Locate the cell with the specified text and output its (x, y) center coordinate. 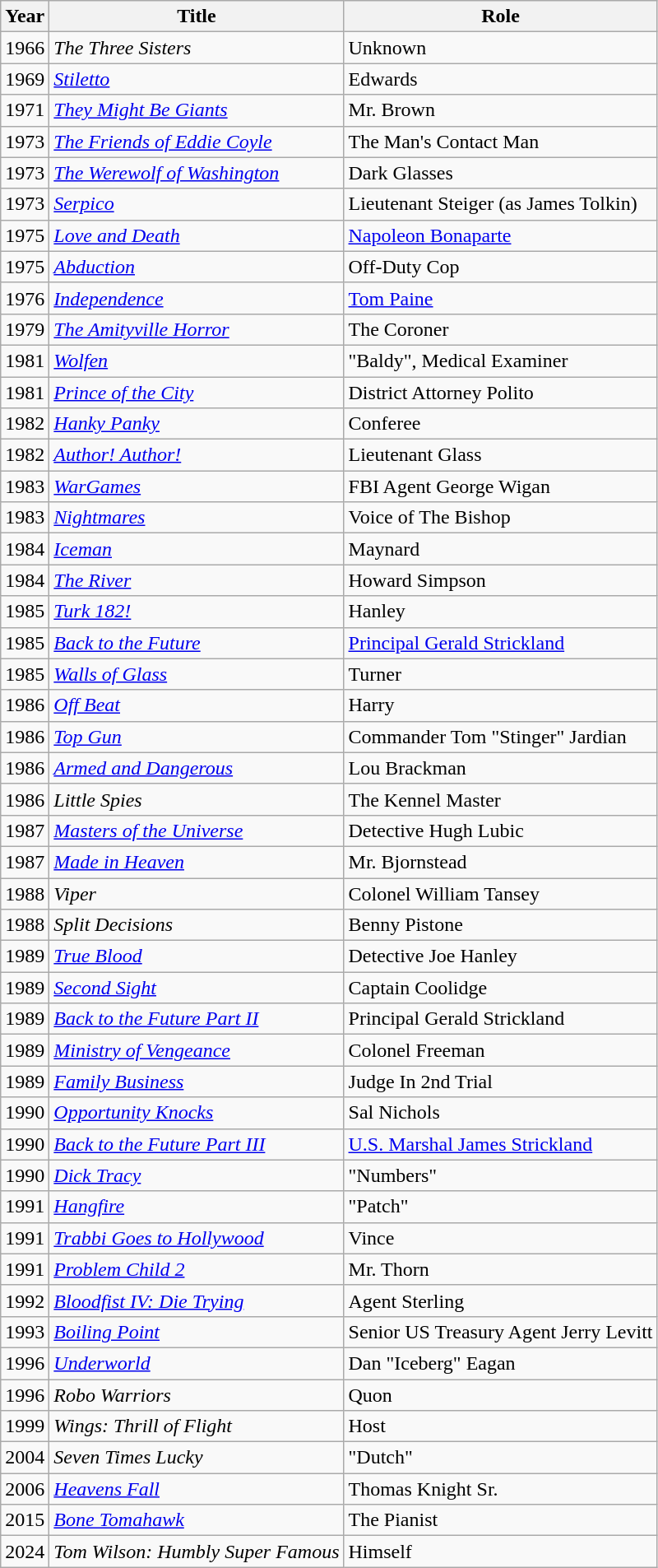
Iceman (197, 549)
Nightmares (197, 518)
2024 (25, 1552)
2006 (25, 1489)
Mr. Thorn (500, 1269)
Little Spies (197, 799)
Ministry of Vengeance (197, 1050)
Bloodfist IV: Die Trying (197, 1300)
The Kennel Master (500, 799)
Agent Sterling (500, 1300)
They Might Be Giants (197, 110)
Independence (197, 298)
1976 (25, 298)
District Attorney Polito (500, 393)
The Werewolf of Washington (197, 173)
Tom Paine (500, 298)
Napoleon Bonaparte (500, 235)
Sal Nichols (500, 1113)
Wolfen (197, 361)
Howard Simpson (500, 580)
Benny Pistone (500, 925)
2004 (25, 1458)
Lou Brackman (500, 768)
Abduction (197, 267)
1971 (25, 110)
Robo Warriors (197, 1395)
Turner (500, 674)
2015 (25, 1520)
Back to the Future (197, 643)
Off-Duty Cop (500, 267)
"Dutch" (500, 1458)
Serpico (197, 204)
Mr. Brown (500, 110)
Host (500, 1426)
Problem Child 2 (197, 1269)
Vince (500, 1238)
"Patch" (500, 1207)
Lieutenant Glass (500, 455)
The Friends of Eddie Coyle (197, 142)
Conferee (500, 424)
Hanley (500, 612)
Back to the Future Part II (197, 1019)
1993 (25, 1332)
Harry (500, 705)
Senior US Treasury Agent Jerry Levitt (500, 1332)
Lieutenant Steiger (as James Tolkin) (500, 204)
Opportunity Knocks (197, 1113)
Detective Joe Hanley (500, 956)
Armed and Dangerous (197, 768)
Turk 182! (197, 612)
Quon (500, 1395)
True Blood (197, 956)
"Numbers" (500, 1175)
1992 (25, 1300)
Made in Heaven (197, 862)
Dick Tracy (197, 1175)
Role (500, 16)
Hanky Panky (197, 424)
Bone Tomahawk (197, 1520)
Back to the Future Part III (197, 1144)
Trabbi Goes to Hollywood (197, 1238)
Seven Times Lucky (197, 1458)
WarGames (197, 486)
Detective Hugh Lubic (500, 831)
Off Beat (197, 705)
The Amityville Horror (197, 329)
1979 (25, 329)
Prince of the City (197, 393)
Mr. Bjornstead (500, 862)
Hangfire (197, 1207)
Tom Wilson: Humbly Super Famous (197, 1552)
Author! Author! (197, 455)
The Pianist (500, 1520)
Wings: Thrill of Flight (197, 1426)
Dark Glasses (500, 173)
Heavens Fall (197, 1489)
Dan "Iceberg" Eagan (500, 1363)
Voice of The Bishop (500, 518)
Split Decisions (197, 925)
Title (197, 16)
Family Business (197, 1082)
Maynard (500, 549)
Captain Coolidge (500, 988)
"Baldy", Medical Examiner (500, 361)
The Three Sisters (197, 48)
Colonel William Tansey (500, 893)
1969 (25, 79)
1966 (25, 48)
Edwards (500, 79)
Thomas Knight Sr. (500, 1489)
The River (197, 580)
Masters of the Universe (197, 831)
The Man's Contact Man (500, 142)
The Coroner (500, 329)
Boiling Point (197, 1332)
U.S. Marshal James Strickland (500, 1144)
Underworld (197, 1363)
1999 (25, 1426)
Colonel Freeman (500, 1050)
Commander Tom "Stinger" Jardian (500, 737)
Himself (500, 1552)
FBI Agent George Wigan (500, 486)
Second Sight (197, 988)
Stiletto (197, 79)
Unknown (500, 48)
Walls of Glass (197, 674)
Top Gun (197, 737)
Judge In 2nd Trial (500, 1082)
Love and Death (197, 235)
Viper (197, 893)
Year (25, 16)
